Find where the given text appears and provide that cell's center as [x, y] coordinate. 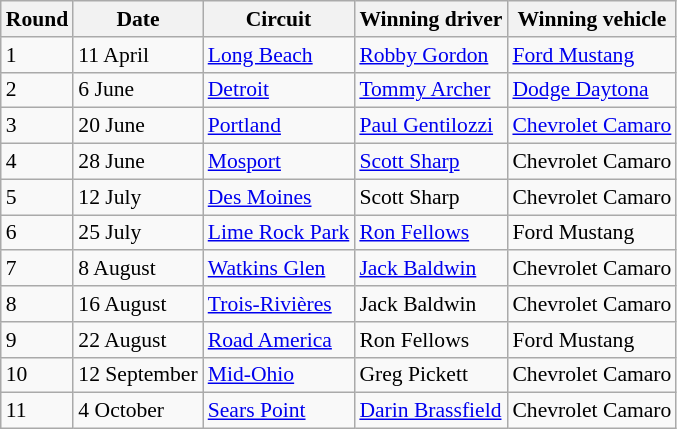
5 [38, 197]
Date [138, 19]
Round [38, 19]
11 April [138, 55]
Detroit [279, 90]
Tommy Archer [430, 90]
20 June [138, 126]
1 [38, 55]
Winning driver [430, 19]
3 [38, 126]
Trois-Rivières [279, 304]
28 June [138, 162]
Darin Brassfield [430, 411]
Des Moines [279, 197]
2 [38, 90]
11 [38, 411]
8 [38, 304]
Winning vehicle [592, 19]
4 [38, 162]
Mosport [279, 162]
Watkins Glen [279, 269]
Circuit [279, 19]
12 July [138, 197]
Mid-Ohio [279, 375]
Robby Gordon [430, 55]
9 [38, 340]
25 July [138, 233]
Greg Pickett [430, 375]
Paul Gentilozzi [430, 126]
8 August [138, 269]
6 June [138, 90]
22 August [138, 340]
12 September [138, 375]
16 August [138, 304]
6 [38, 233]
Lime Rock Park [279, 233]
Long Beach [279, 55]
Dodge Daytona [592, 90]
4 October [138, 411]
10 [38, 375]
Sears Point [279, 411]
Road America [279, 340]
Portland [279, 126]
7 [38, 269]
